Locate the cell with the specified text and output its (x, y) center coordinate. 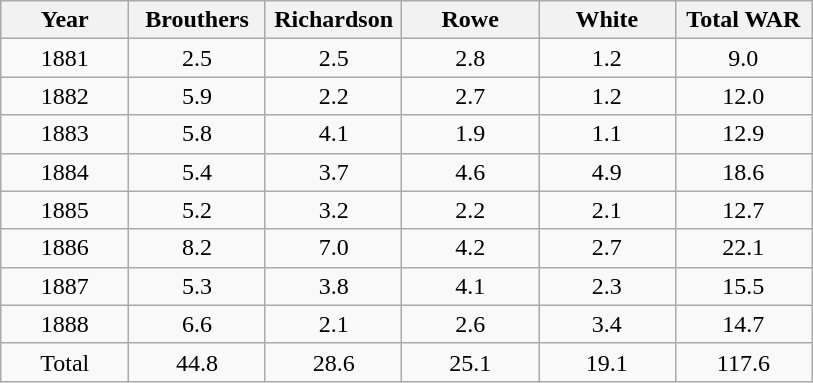
4.6 (470, 172)
12.9 (744, 134)
7.0 (334, 248)
1888 (65, 324)
5.8 (198, 134)
3.7 (334, 172)
1886 (65, 248)
2.3 (606, 286)
14.7 (744, 324)
9.0 (744, 58)
2.8 (470, 58)
12.0 (744, 96)
Rowe (470, 20)
25.1 (470, 362)
18.6 (744, 172)
1882 (65, 96)
Richardson (334, 20)
5.3 (198, 286)
1.1 (606, 134)
Total WAR (744, 20)
3.4 (606, 324)
22.1 (744, 248)
White (606, 20)
117.6 (744, 362)
3.2 (334, 210)
6.6 (198, 324)
Total (65, 362)
4.2 (470, 248)
5.2 (198, 210)
1884 (65, 172)
3.8 (334, 286)
1.9 (470, 134)
2.6 (470, 324)
1881 (65, 58)
Brouthers (198, 20)
15.5 (744, 286)
4.9 (606, 172)
1885 (65, 210)
1883 (65, 134)
8.2 (198, 248)
1887 (65, 286)
5.4 (198, 172)
5.9 (198, 96)
Year (65, 20)
28.6 (334, 362)
12.7 (744, 210)
44.8 (198, 362)
19.1 (606, 362)
